Capture the cell that displays the provided text and extract its [x, y] central coordinate. 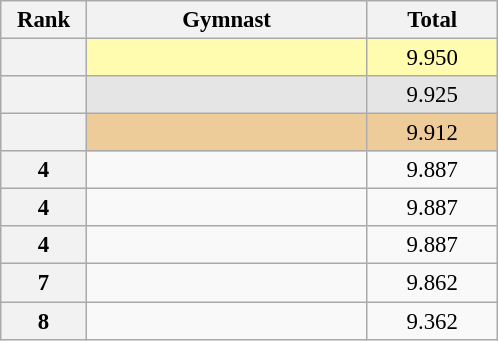
7 [44, 283]
Total [432, 20]
9.912 [432, 133]
9.925 [432, 95]
9.950 [432, 58]
9.362 [432, 321]
8 [44, 321]
9.862 [432, 283]
Gymnast [226, 20]
Rank [44, 20]
